Detect which cell encompasses the target text, then output its [X, Y] center coordinate. 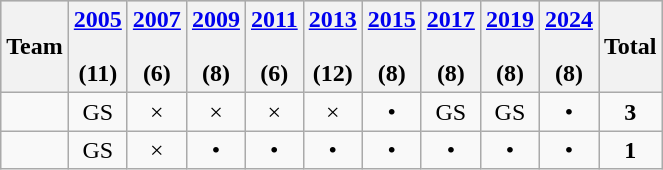
2017(8) [450, 47]
2024(8) [568, 47]
2005(11) [98, 47]
2009(8) [216, 47]
Total [631, 47]
3 [631, 112]
1 [631, 150]
2011(6) [274, 47]
2007(6) [156, 47]
2019(8) [510, 47]
2015(8) [392, 47]
Team [35, 47]
2013(12) [332, 47]
